Extract the [X, Y] coordinate from the center of the cell holding the provided text.  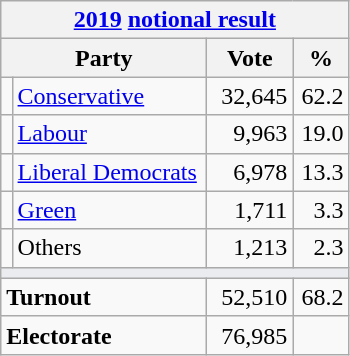
13.3 [321, 172]
1,213 [250, 248]
6,978 [250, 172]
32,645 [250, 96]
Labour [110, 134]
1,711 [250, 210]
76,985 [250, 335]
3.3 [321, 210]
9,963 [250, 134]
52,510 [250, 297]
Electorate [104, 335]
Vote [250, 58]
19.0 [321, 134]
Turnout [104, 297]
Green [110, 210]
Liberal Democrats [110, 172]
68.2 [321, 297]
2019 notional result [175, 20]
Conservative [110, 96]
62.2 [321, 96]
Party [104, 58]
Others [110, 248]
2.3 [321, 248]
% [321, 58]
